Determine the (X, Y) coordinate at the center of the cell enclosing the given text.  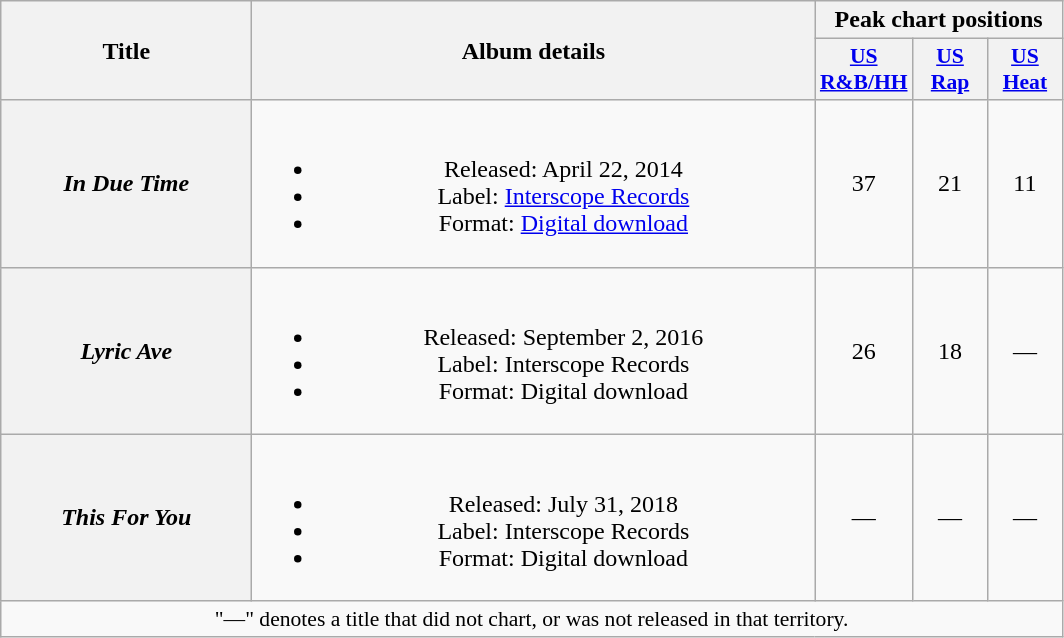
Lyric Ave (126, 350)
In Due Time (126, 184)
11 (1024, 184)
Released: July 31, 2018Label: Interscope RecordsFormat: Digital download (534, 518)
This For You (126, 518)
Released: September 2, 2016Label: Interscope RecordsFormat: Digital download (534, 350)
US Heat (1024, 70)
26 (864, 350)
Album details (534, 50)
Released: April 22, 2014Label: Interscope RecordsFormat: Digital download (534, 184)
US R&B/HH (864, 70)
Peak chart positions (939, 20)
18 (950, 350)
"—" denotes a title that did not chart, or was not released in that territory. (532, 619)
US Rap (950, 70)
Title (126, 50)
37 (864, 184)
21 (950, 184)
